Search for the cell housing the specified text and yield its (x, y) center coordinate. 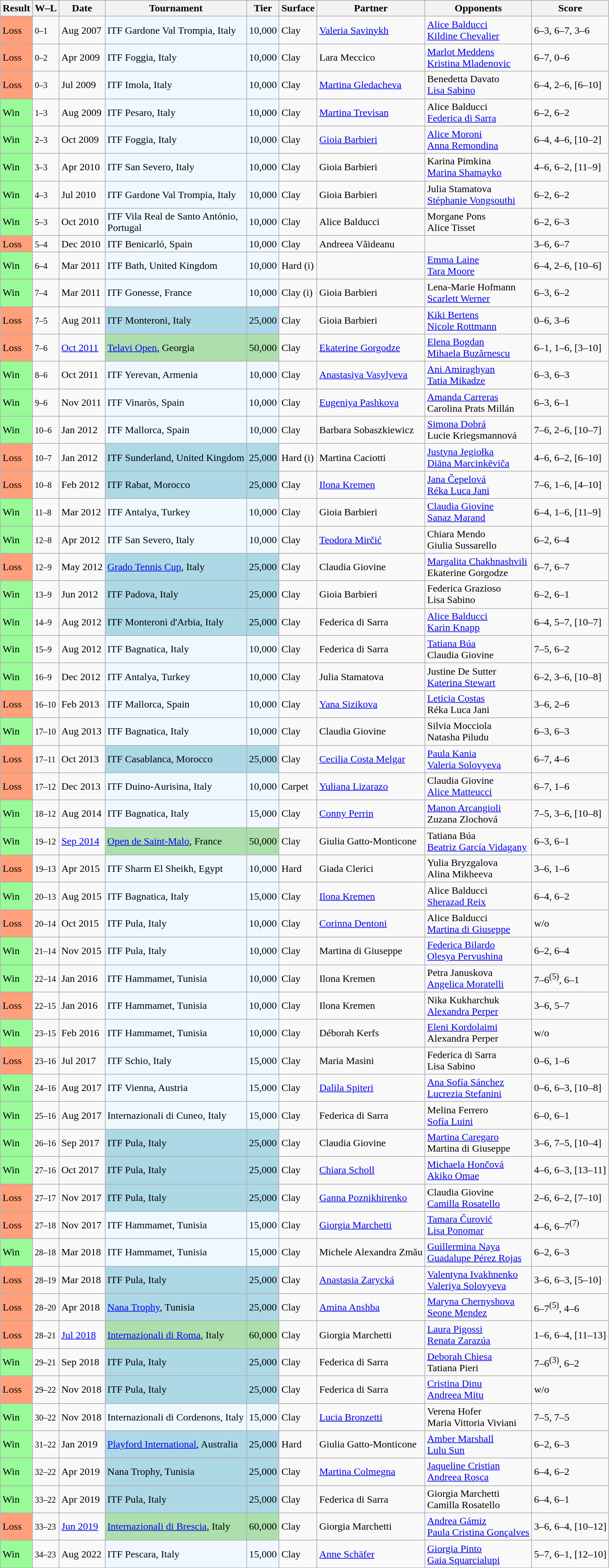
17–11 (45, 759)
Kiki Bertens Nicole Rottmann (478, 320)
28–18 (45, 1252)
Conny Perrin (371, 814)
Apr 2010 (82, 167)
26–16 (45, 1143)
Ekaterine Gorgodze (371, 348)
Clay (i) (298, 292)
0–3 (45, 85)
Martina Caciotti (371, 458)
3–6, 1–6 (570, 869)
Jana Čepelová Réka Luca Jani (478, 485)
19–13 (45, 869)
Sep 2017 (82, 1143)
Michele Alexandra Zmău (371, 1252)
Amber Marshall Lulu Sun (478, 1445)
0–1 (45, 30)
Yulia Bryzgalova Alina Mikheeva (478, 869)
Andreea Văideanu (371, 244)
Amina Anshba (371, 1307)
Jul 2018 (82, 1335)
28–19 (45, 1280)
6–2, 6–1 (570, 594)
33–22 (45, 1499)
Simona Dobrá Lucie Kriegsmannová (478, 430)
3–6, 6–7 (570, 244)
Marlot Meddens Kristina Mladenovic (478, 57)
20–13 (45, 896)
4–6, 6–3, [13–11] (570, 1170)
Internazionali di Cuneo, Italy (176, 1115)
21–14 (45, 951)
Result (16, 8)
Guillermina Naya Guadalupe Pérez Rojas (478, 1252)
16–9 (45, 677)
4–6, 6–2, [6–10] (570, 458)
ITF Rabat, Morocco (176, 485)
May 2012 (82, 567)
Martina Trevisan (371, 112)
3–6, 5–7 (570, 1005)
Score (570, 8)
Ana Sofía Sánchez Lucrezia Stefanini (478, 1088)
2–6, 6–2, [7–10] (570, 1198)
18–12 (45, 814)
Dec 2013 (82, 786)
Julia Stamatova Stéphanie Vongsouthi (478, 195)
Cristina Dinu Andreea Mitu (478, 1390)
Jaqueline Cristian Andreea Roșca (478, 1472)
Maryna Chernyshova Seone Mendez (478, 1307)
Dec 2010 (82, 244)
7–6, 1–6, [4–10] (570, 485)
6–7, 0–6 (570, 57)
Claudia Giovine Camilla Rosatello (478, 1198)
10–7 (45, 458)
Martina Caregaro Martina di Giuseppe (478, 1143)
Oct 2009 (82, 140)
Leticia Costas Réka Luca Jani (478, 704)
33–23 (45, 1526)
0–6, 3–6 (570, 320)
Nika Kukharchuk Alexandra Perper (478, 1005)
Corinna Dentoni (371, 924)
7–5 (45, 320)
22–14 (45, 978)
ITF Vienna, Austria (176, 1088)
3–6, 6–4, [10–12] (570, 1526)
Open de Saint-Malo, France (176, 841)
Federica Bilardo Olesya Pervushina (478, 951)
Alice Balducci Martina di Giuseppe (478, 924)
0–6, 6–3, [10–8] (570, 1088)
Ani Amiraghyan Tatia Mikadze (478, 375)
12–8 (45, 539)
6–4 (45, 265)
7–4 (45, 292)
Justyna Jegiołka Diāna Marcinkēviča (478, 458)
Yana Sizikova (371, 704)
Sep 2018 (82, 1362)
Alice Balducci Karin Knapp (478, 622)
6–4, 6–1 (570, 1499)
3–6, 7–5, [10–4] (570, 1143)
Claudia Giovine Sanaz Marand (478, 512)
Giorgia Pinto Gaia Squarcialupi (478, 1554)
Petra Januskova Angelica Moratelli (478, 978)
ITF Monteroni d'Arbia, Italy (176, 622)
ITF Casablanca, Morocco (176, 759)
7–5, 6–2 (570, 649)
7–6(3), 6–2 (570, 1362)
Surface (298, 8)
Playford International, Australia (176, 1445)
6–7, 6–7 (570, 567)
Dec 2012 (82, 677)
Aug 2011 (82, 320)
Margalita Chakhnashvili Ekaterine Gorgodze (478, 567)
ITF Vila Real de Santo António, Portugal (176, 222)
6–7, 1–6 (570, 786)
W–L (45, 8)
Eleni Kordolaimi Alexandra Perper (478, 1033)
Feb 2016 (82, 1033)
Aug 2007 (82, 30)
Partner (371, 8)
Tamara Čurović Lisa Ponomar (478, 1225)
ITF Bath, United Kingdom (176, 265)
ITF Padova, Italy (176, 594)
Teodora Mirčić (371, 539)
7–5, 7–5 (570, 1417)
Chiara Mendo Giulia Sussarello (478, 539)
Chiara Scholl (371, 1170)
Barbara Sobaszkiewicz (371, 430)
Feb 2013 (82, 704)
ITF Gonesse, France (176, 292)
10–6 (45, 430)
Valentyna Ivakhnenko Valeriya Solovyeva (478, 1280)
Oct 2017 (82, 1170)
Cecilia Costa Melgar (371, 759)
Aug 2014 (82, 814)
2–3 (45, 140)
Aug 2013 (82, 732)
1–3 (45, 112)
Carpet (298, 786)
Michaela Hončová Akiko Omae (478, 1170)
Karina Pimkina Marina Shamayko (478, 167)
5–3 (45, 222)
Anastasia Zarycká (371, 1280)
Ganna Poznikhirenko (371, 1198)
0–6, 1–6 (570, 1060)
3–6, 6–3, [5–10] (570, 1280)
28–21 (45, 1335)
Aug 2015 (82, 896)
6–4, 4–6, [10–2] (570, 140)
Lena-Marie Hofmann Scarlett Werner (478, 292)
16–10 (45, 704)
ITF Duino-Aurisina, Italy (176, 786)
ITF Vinaròs, Spain (176, 403)
Mar 2012 (82, 512)
Déborah Kerfs (371, 1033)
ITF Sharm El Sheikh, Egypt (176, 869)
11–8 (45, 512)
29–22 (45, 1390)
Giada Clerici (371, 869)
ITF Monteroni, Italy (176, 320)
Apr 2009 (82, 57)
Lucia Bronzetti (371, 1417)
Feb 2012 (82, 485)
Jun 2012 (82, 594)
Jun 2019 (82, 1526)
Date (82, 8)
Justine De Sutter Katerina Stewart (478, 677)
Amanda Carreras Carolina Prats Millán (478, 403)
Alice Balducci Sherazad Reix (478, 896)
Internazionali di Brescia, Italy (176, 1526)
5–7, 6–1, [12–10] (570, 1554)
27–18 (45, 1225)
Internazionali di Roma, Italy (176, 1335)
Alice Balducci Federica di Sarra (478, 112)
14–9 (45, 622)
Yuliana Lizarazo (371, 786)
22–15 (45, 1005)
Jul 2009 (82, 85)
13–9 (45, 594)
7–6, 2–6, [10–7] (570, 430)
Nov 2011 (82, 403)
Giorgia Marchetti Camilla Rosatello (478, 1499)
6–4, 1–6, [11–9] (570, 512)
6–7, 4–6 (570, 759)
28–20 (45, 1307)
Grado Tennis Cup, Italy (176, 567)
Martina Gledacheva (371, 85)
Emma Laine Tara Moore (478, 265)
34–23 (45, 1554)
Anne Schäfer (371, 1554)
Dalila Spiteri (371, 1088)
6–1, 1–6, [3–10] (570, 348)
6–0, 6–1 (570, 1115)
Aug 2009 (82, 112)
Manon Arcangioli Zuzana Zlochová (478, 814)
0–2 (45, 57)
31–22 (45, 1445)
Nov 2015 (82, 951)
30–22 (45, 1417)
5–4 (45, 244)
Apr 2015 (82, 869)
Alice Balducci Kildine Chevalier (478, 30)
Federica Grazioso Lisa Sabino (478, 594)
17–10 (45, 732)
Apr 2012 (82, 539)
Silvia Mocciola Natasha Piludu (478, 732)
20–14 (45, 924)
7–5, 3–6, [10–8] (570, 814)
27–17 (45, 1198)
9–6 (45, 403)
Jul 2010 (82, 195)
Jul 2017 (82, 1060)
Sep 2014 (82, 841)
ITF Pescara, Italy (176, 1554)
Jan 2019 (82, 1445)
Morgane Pons Alice Tisset (478, 222)
ITF Benicarló, Spain (176, 244)
6–7(5), 4–6 (570, 1307)
6–4, 2–6, [6–10] (570, 85)
Deborah Chiesa Tatiana Pieri (478, 1362)
Elena Bogdan Mihaela Buzărnescu (478, 348)
ITF Sunderland, United Kingdom (176, 458)
1–6, 6–4, [11–13] (570, 1335)
Oct 2010 (82, 222)
Apr 2018 (82, 1307)
ITF Schio, Italy (176, 1060)
Benedetta Davato Lisa Sabino (478, 85)
Tatiana Búa Claudia Giovine (478, 649)
6–4, 2–6, [10–6] (570, 265)
Oct 2015 (82, 924)
6–2, 3–6, [10–8] (570, 677)
Aug 2022 (82, 1554)
4–3 (45, 195)
8–6 (45, 375)
Maria Masini (371, 1060)
Tier (263, 8)
7–6(5), 6–1 (570, 978)
ITF Yerevan, Armenia (176, 375)
4–6, 6–7(7) (570, 1225)
29–21 (45, 1362)
Verena Hofer Maria Vittoria Viviani (478, 1417)
Alice Moroni Anna Remondina (478, 140)
Laura Pigossi Renata Zarazúa (478, 1335)
Anastasiya Vasylyeva (371, 375)
Melina Ferrero Sofía Luini (478, 1115)
Oct 2013 (82, 759)
6–3, 6–2 (570, 292)
Telavi Open, Georgia (176, 348)
6–3, 6–7, 3–6 (570, 30)
Tatiana Búa Beatriz García Vidagany (478, 841)
Andrea Gámiz Paula Cristina Gonçalves (478, 1526)
7–6 (45, 348)
Martina di Giuseppe (371, 951)
ITF Pesaro, Italy (176, 112)
Valeria Savinykh (371, 30)
Lara Meccico (371, 57)
24–16 (45, 1088)
17–12 (45, 786)
Martina Colmegna (371, 1472)
25–16 (45, 1115)
ITF Imola, Italy (176, 85)
27–16 (45, 1170)
Federica di Sarra Lisa Sabino (478, 1060)
32–22 (45, 1472)
Claudia Giovine Alice Matteucci (478, 786)
Eugeniya Pashkova (371, 403)
Internazionali di Cordenons, Italy (176, 1417)
Julia Stamatova (371, 677)
4–6, 6–2, [11–9] (570, 167)
15–9 (45, 649)
12–9 (45, 567)
19–12 (45, 841)
Tournament (176, 8)
23–16 (45, 1060)
6–4, 5–7, [10–7] (570, 622)
3–6, 2–6 (570, 704)
10–8 (45, 485)
Paula Kania Valeria Solovyeva (478, 759)
Alice Balducci (371, 222)
3–3 (45, 167)
Opponents (478, 8)
23–15 (45, 1033)
